Return (x, y) of the center of cell containing provided text 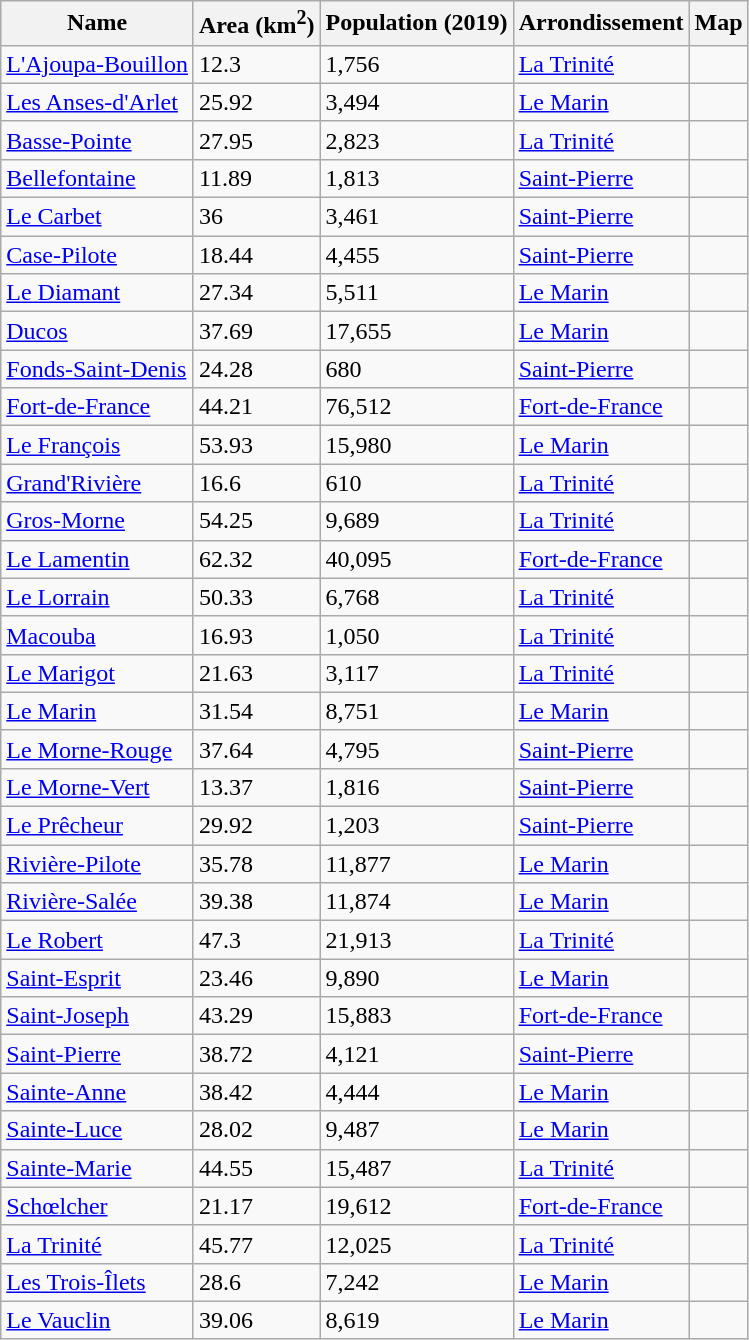
Les Anses-d'Arlet (98, 102)
4,795 (416, 749)
47.3 (256, 940)
19,612 (416, 1206)
3,461 (416, 217)
Fonds-Saint-Denis (98, 369)
11.89 (256, 178)
4,121 (416, 1054)
16.6 (256, 483)
Sainte-Marie (98, 1168)
1,813 (416, 178)
Sainte-Anne (98, 1092)
Le Lamentin (98, 559)
Macouba (98, 635)
Arrondissement (601, 24)
L'Ajoupa-Bouillon (98, 64)
37.64 (256, 749)
Name (98, 24)
Rivière-Salée (98, 902)
21.63 (256, 673)
Le Robert (98, 940)
21,913 (416, 940)
9,890 (416, 978)
1,203 (416, 826)
23.46 (256, 978)
44.55 (256, 1168)
2,823 (416, 140)
Sainte-Luce (98, 1130)
39.38 (256, 902)
Area (km2) (256, 24)
24.28 (256, 369)
54.25 (256, 521)
Ducos (98, 331)
1,756 (416, 64)
62.32 (256, 559)
36 (256, 217)
Les Trois-Îlets (98, 1282)
76,512 (416, 407)
11,877 (416, 864)
1,816 (416, 787)
16.93 (256, 635)
Basse-Pointe (98, 140)
37.69 (256, 331)
Le Lorrain (98, 597)
5,511 (416, 293)
12.3 (256, 64)
Gros-Morne (98, 521)
Saint-Joseph (98, 1016)
13.37 (256, 787)
38.72 (256, 1054)
Rivière-Pilote (98, 864)
27.95 (256, 140)
18.44 (256, 255)
Le Prêcheur (98, 826)
3,117 (416, 673)
35.78 (256, 864)
53.93 (256, 445)
8,751 (416, 711)
43.29 (256, 1016)
44.21 (256, 407)
Grand'Rivière (98, 483)
15,980 (416, 445)
50.33 (256, 597)
39.06 (256, 1320)
1,050 (416, 635)
4,444 (416, 1092)
45.77 (256, 1244)
3,494 (416, 102)
Le François (98, 445)
610 (416, 483)
680 (416, 369)
38.42 (256, 1092)
6,768 (416, 597)
Le Morne-Vert (98, 787)
Case-Pilote (98, 255)
4,455 (416, 255)
27.34 (256, 293)
7,242 (416, 1282)
21.17 (256, 1206)
9,689 (416, 521)
Bellefontaine (98, 178)
31.54 (256, 711)
12,025 (416, 1244)
25.92 (256, 102)
Schœlcher (98, 1206)
11,874 (416, 902)
8,619 (416, 1320)
15,883 (416, 1016)
Population (2019) (416, 24)
17,655 (416, 331)
Le Morne-Rouge (98, 749)
Le Vauclin (98, 1320)
40,095 (416, 559)
29.92 (256, 826)
Saint-Esprit (98, 978)
Le Diamant (98, 293)
Map (718, 24)
15,487 (416, 1168)
28.02 (256, 1130)
9,487 (416, 1130)
28.6 (256, 1282)
Le Marigot (98, 673)
Le Carbet (98, 217)
